Locate the cell with the specified text and output its (x, y) center coordinate. 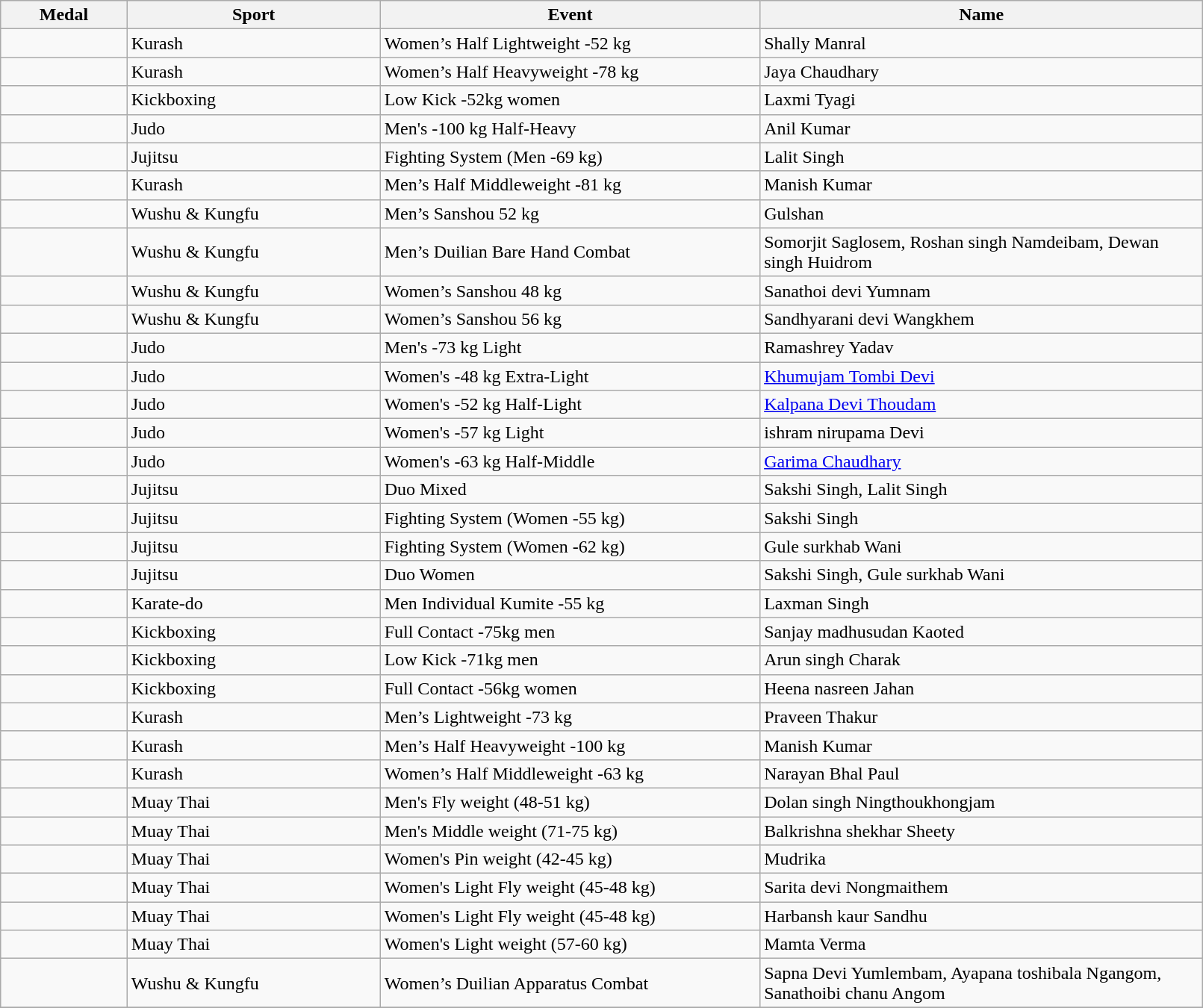
Sarita devi Nongmaithem (981, 888)
Sakshi Singh (981, 518)
Fighting System (Women -55 kg) (570, 518)
Women's -48 kg Extra-Light (570, 376)
Women's Pin weight (42-45 kg) (570, 859)
Men Individual Kumite -55 kg (570, 603)
Shally Manral (981, 43)
Fighting System (Women -62 kg) (570, 547)
Lalit Singh (981, 157)
Medal (64, 15)
Narayan Bhal Paul (981, 774)
Sanjay madhusudan Kaoted (981, 632)
Arun singh Charak (981, 660)
Men’s Duilian Bare Hand Combat (570, 252)
Women’s Duilian Apparatus Combat (570, 983)
Gulshan (981, 214)
Jaya Chaudhary (981, 72)
Duo Women (570, 575)
Sakshi Singh, Lalit Singh (981, 490)
Heena nasreen Jahan (981, 688)
Men’s Half Middleweight -81 kg (570, 185)
Fighting System (Men -69 kg) (570, 157)
Full Contact -56kg women (570, 688)
Women's -52 kg Half-Light (570, 405)
Garima Chaudhary (981, 461)
Low Kick -71kg men (570, 660)
Laxman Singh (981, 603)
Dolan singh Ningthoukhongjam (981, 802)
Women’s Half Heavyweight -78 kg (570, 72)
Women’s Half Lightweight -52 kg (570, 43)
Mudrika (981, 859)
Kalpana Devi Thoudam (981, 405)
Ramashrey Yadav (981, 347)
Sandhyarani devi Wangkhem (981, 319)
Men's Fly weight (48-51 kg) (570, 802)
Praveen Thakur (981, 717)
Harbansh kaur Sandhu (981, 916)
Men’s Half Heavyweight -100 kg (570, 745)
Sanathoi devi Yumnam (981, 290)
Women's -57 kg Light (570, 433)
Sakshi Singh, Gule surkhab Wani (981, 575)
Women’s Sanshou 56 kg (570, 319)
Sport (254, 15)
Men’s Lightweight -73 kg (570, 717)
Women’s Sanshou 48 kg (570, 290)
Somorjit Saglosem, Roshan singh Namdeibam, Dewan singh Huidrom (981, 252)
Men's Middle weight (71-75 kg) (570, 831)
Laxmi Tyagi (981, 100)
Low Kick -52kg women (570, 100)
Name (981, 15)
Khumujam Tombi Devi (981, 376)
Balkrishna shekhar Sheety (981, 831)
Men's -100 kg Half-Heavy (570, 128)
Women’s Half Middleweight -63 kg (570, 774)
Mamta Verma (981, 945)
Women's -63 kg Half-Middle (570, 461)
Gule surkhab Wani (981, 547)
Men’s Sanshou 52 kg (570, 214)
Women's Light weight (57-60 kg) (570, 945)
Sapna Devi Yumlembam, Ayapana toshibala Ngangom, Sanathoibi chanu Angom (981, 983)
Full Contact -75kg men (570, 632)
Men's -73 kg Light (570, 347)
Anil Kumar (981, 128)
Event (570, 15)
ishram nirupama Devi (981, 433)
Karate-do (254, 603)
Duo Mixed (570, 490)
